Capture the cell that displays the provided text and extract its (x, y) central coordinate. 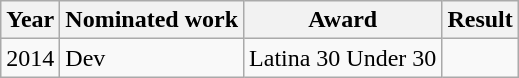
Award (343, 20)
2014 (30, 58)
Latina 30 Under 30 (343, 58)
Nominated work (152, 20)
Dev (152, 58)
Year (30, 20)
Result (480, 20)
